Return (x, y) of the center of cell containing provided text 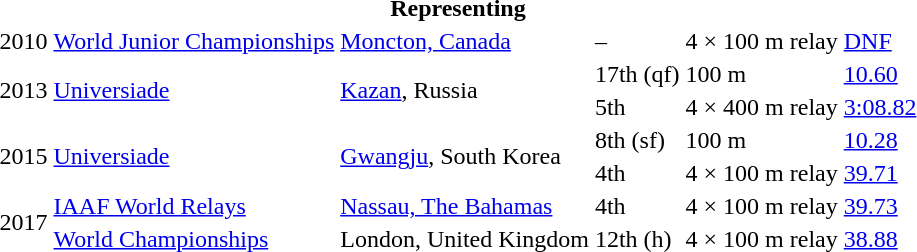
4 × 400 m relay (762, 107)
Nassau, The Bahamas (465, 206)
17th (qf) (637, 74)
World Junior Championships (194, 41)
Kazan, Russia (465, 90)
Gwangju, South Korea (465, 156)
IAAF World Relays (194, 206)
Moncton, Canada (465, 41)
5th (637, 107)
8th (sf) (637, 140)
– (637, 41)
